Return the [X, Y] coordinate for the center point of the cell that contains the specified text.  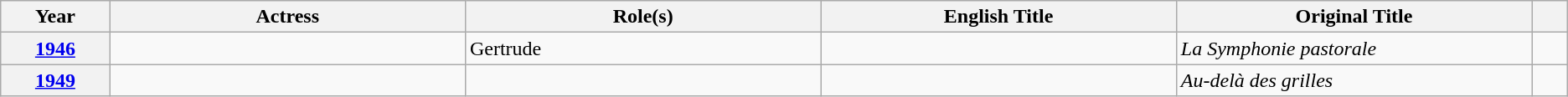
1949 [55, 80]
English Title [998, 17]
Actress [287, 17]
La Symphonie pastorale [1354, 48]
Original Title [1354, 17]
1946 [55, 48]
Au-delà des grilles [1354, 80]
Gertrude [642, 48]
Year [55, 17]
Role(s) [642, 17]
